Find where the given text appears and provide that cell's center as (X, Y) coordinate. 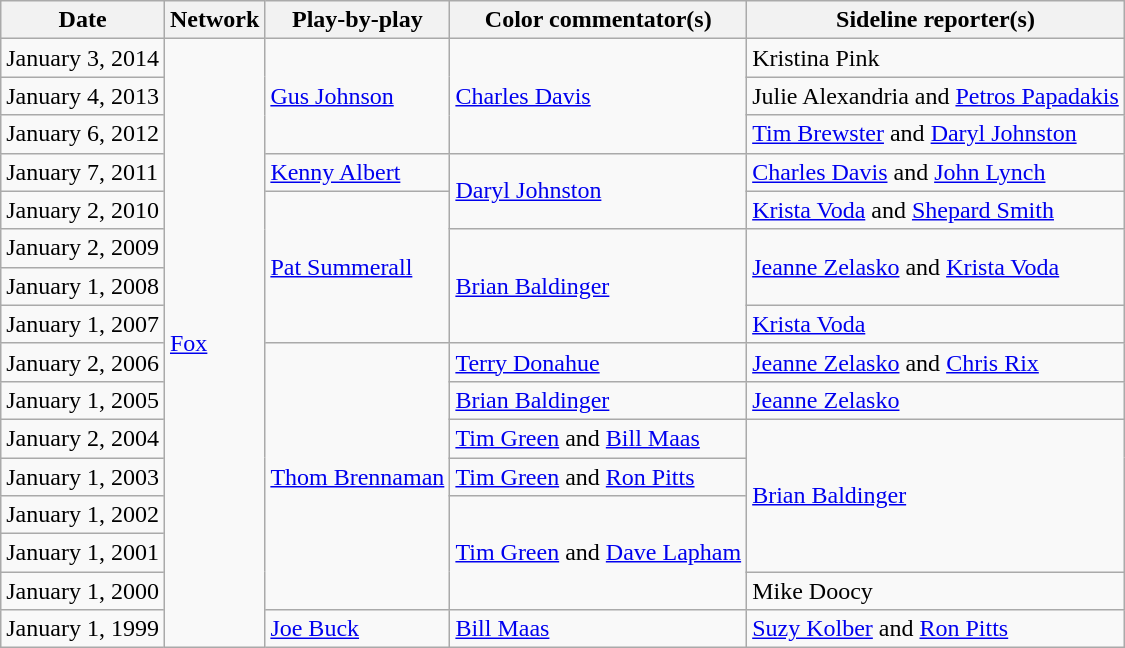
January 2, 2004 (83, 438)
January 1, 2007 (83, 324)
Gus Johnson (358, 96)
Sideline reporter(s) (936, 20)
January 2, 2010 (83, 210)
Play-by-play (358, 20)
January 1, 1999 (83, 629)
January 1, 2000 (83, 591)
Jeanne Zelasko and Krista Voda (936, 267)
January 2, 2009 (83, 248)
Tim Brewster and Daryl Johnston (936, 134)
Jeanne Zelasko (936, 400)
January 4, 2013 (83, 96)
Pat Summerall (358, 267)
January 7, 2011 (83, 172)
Kristina Pink (936, 58)
January 3, 2014 (83, 58)
Joe Buck (358, 629)
Date (83, 20)
Jeanne Zelasko and Chris Rix (936, 362)
Bill Maas (598, 629)
January 1, 2008 (83, 286)
Terry Donahue (598, 362)
Tim Green and Bill Maas (598, 438)
Krista Voda (936, 324)
Daryl Johnston (598, 191)
January 2, 2006 (83, 362)
Tim Green and Ron Pitts (598, 477)
Julie Alexandria and Petros Papadakis (936, 96)
Color commentator(s) (598, 20)
Krista Voda and Shepard Smith (936, 210)
Charles Davis and John Lynch (936, 172)
Kenny Albert (358, 172)
Charles Davis (598, 96)
Suzy Kolber and Ron Pitts (936, 629)
January 1, 2002 (83, 515)
January 1, 2003 (83, 477)
January 1, 2001 (83, 553)
January 6, 2012 (83, 134)
Tim Green and Dave Lapham (598, 553)
January 1, 2005 (83, 400)
Fox (214, 344)
Network (214, 20)
Thom Brennaman (358, 476)
Mike Doocy (936, 591)
